Pinpoint the cell where the given text exists, returning its [X, Y] midpoint coordinate. 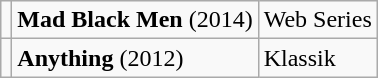
Web Series [318, 20]
Anything (2012) [135, 58]
Mad Black Men (2014) [135, 20]
Klassik [318, 58]
